Provide the [x, y] coordinate of the cell's center where the given text is located.  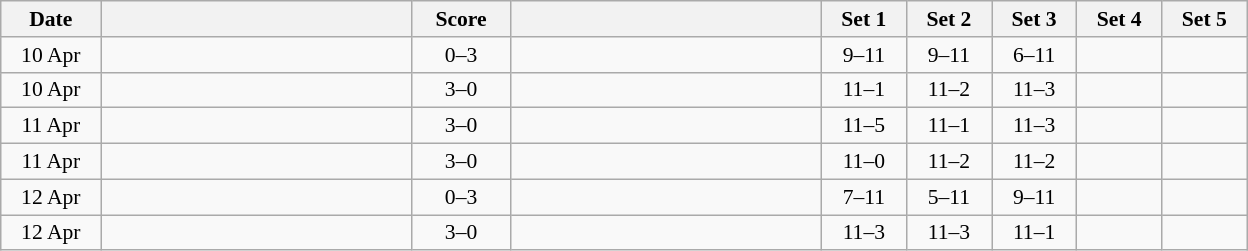
Score [461, 19]
Date [51, 19]
5–11 [948, 197]
11–5 [864, 126]
Set 5 [1204, 19]
Set 1 [864, 19]
11–0 [864, 162]
Set 3 [1034, 19]
Set 4 [1120, 19]
Set 2 [948, 19]
6–11 [1034, 55]
7–11 [864, 197]
